Locate the cell with the specified text and output its (x, y) center coordinate. 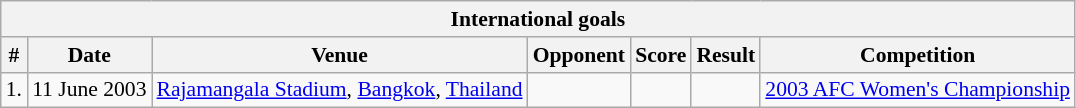
Result (726, 55)
Rajamangala Stadium, Bangkok, Thailand (340, 90)
Date (89, 55)
Venue (340, 55)
# (14, 55)
Competition (918, 55)
International goals (538, 19)
Score (660, 55)
1. (14, 90)
Opponent (580, 55)
2003 AFC Women's Championship (918, 90)
11 June 2003 (89, 90)
